Identify which cell holds the provided text, then report its [X, Y] central coordinate. 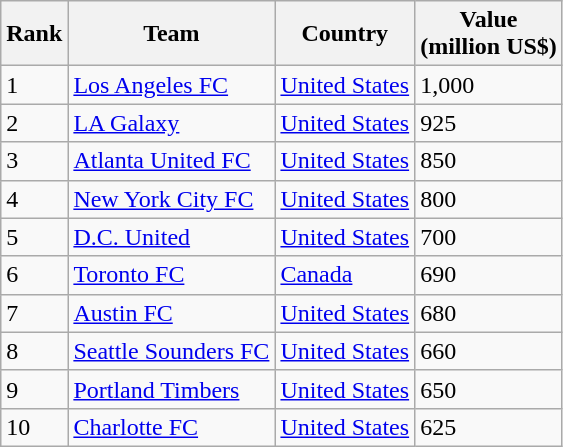
Canada [345, 275]
700 [489, 237]
Charlotte FC [172, 427]
3 [34, 161]
850 [489, 161]
Toronto FC [172, 275]
1 [34, 85]
D.C. United [172, 237]
Atlanta United FC [172, 161]
4 [34, 199]
6 [34, 275]
Value(million US$) [489, 34]
660 [489, 351]
Los Angeles FC [172, 85]
LA Galaxy [172, 123]
Country [345, 34]
10 [34, 427]
8 [34, 351]
Portland Timbers [172, 389]
925 [489, 123]
Rank [34, 34]
680 [489, 313]
9 [34, 389]
5 [34, 237]
650 [489, 389]
Team [172, 34]
690 [489, 275]
625 [489, 427]
Austin FC [172, 313]
1,000 [489, 85]
2 [34, 123]
7 [34, 313]
Seattle Sounders FC [172, 351]
New York City FC [172, 199]
800 [489, 199]
